Identify which cell holds the provided text, then report its [X, Y] central coordinate. 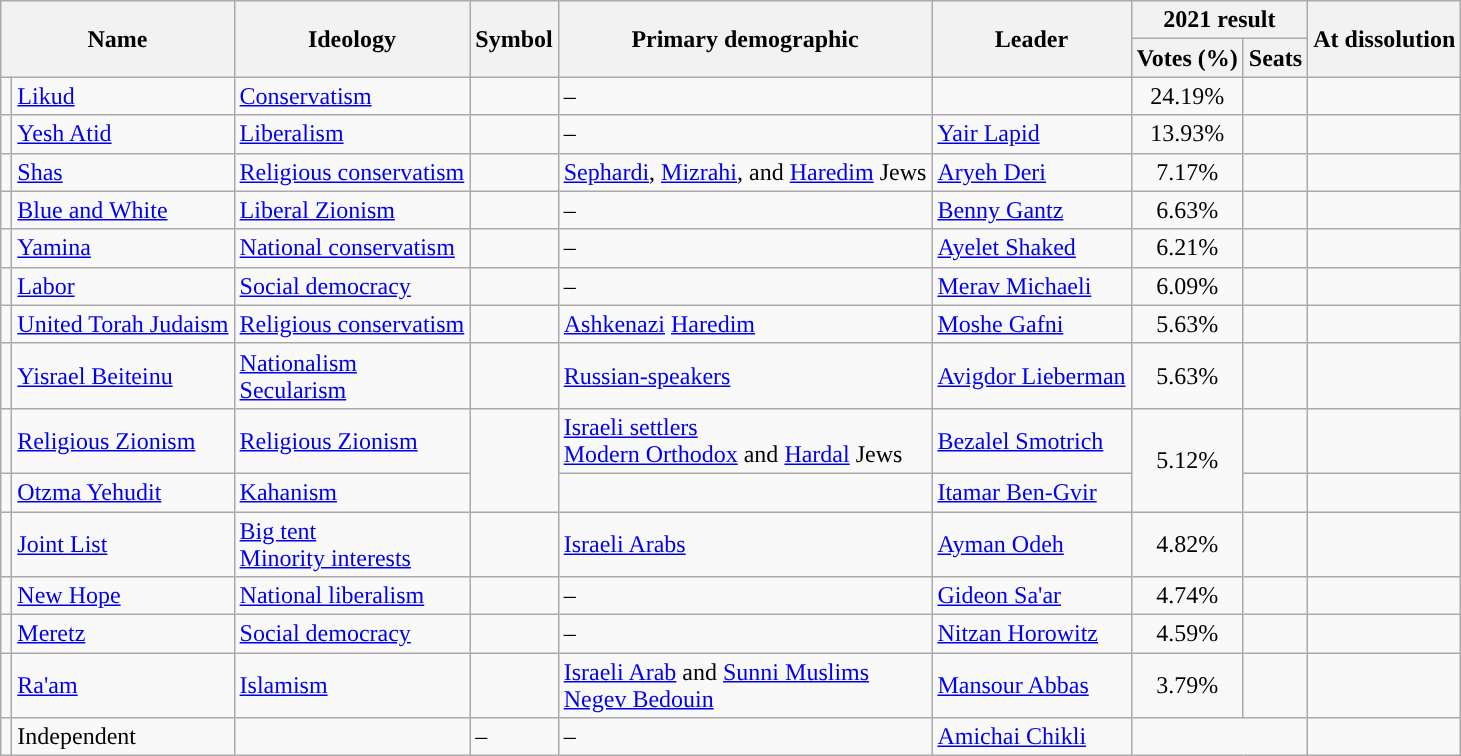
Yesh Atid [123, 134]
Yair Lapid [1032, 134]
Seats [1275, 58]
Meretz [123, 634]
24.19% [1187, 96]
Gideon Sa'ar [1032, 596]
Leader [1032, 39]
Sephardi, Mizrahi, and Haredim Jews [745, 172]
Islamism [352, 686]
At dissolution [1384, 39]
Ayelet Shaked [1032, 248]
Mansour Abbas [1032, 686]
Joint List [123, 544]
Blue and White [123, 210]
National liberalism [352, 596]
Russian-speakers [745, 376]
Ra'am [123, 686]
Benny Gantz [1032, 210]
4.74% [1187, 596]
Aryeh Deri [1032, 172]
4.59% [1187, 634]
NationalismSecularism [352, 376]
5.12% [1187, 460]
Nitzan Horowitz [1032, 634]
7.17% [1187, 172]
Labor [123, 286]
New Hope [123, 596]
13.93% [1187, 134]
Amichai Chikli [1032, 737]
Votes (%) [1187, 58]
6.09% [1187, 286]
Moshe Gafni [1032, 324]
Israeli Arabs [745, 544]
National conservatism [352, 248]
Bezalel Smotrich [1032, 440]
6.21% [1187, 248]
Yamina [123, 248]
Primary demographic [745, 39]
Ideology [352, 39]
3.79% [1187, 686]
Liberal Zionism [352, 210]
6.63% [1187, 210]
Symbol [514, 39]
Conservatism [352, 96]
Independent [123, 737]
Israeli Arab and Sunni MuslimsNegev Bedouin [745, 686]
Big tentMinority interests [352, 544]
Liberalism [352, 134]
Otzma Yehudit [123, 492]
Avigdor Lieberman [1032, 376]
Ashkenazi Haredim [745, 324]
4.82% [1187, 544]
Likud [123, 96]
Merav Michaeli [1032, 286]
Itamar Ben-Gvir [1032, 492]
Yisrael Beiteinu [123, 376]
Israeli settlersModern Orthodox and Hardal Jews [745, 440]
Shas [123, 172]
United Torah Judaism [123, 324]
Name [118, 39]
Ayman Odeh [1032, 544]
Kahanism [352, 492]
2021 result [1220, 20]
